From the cell containing the given text, extract its center point as [x, y] coordinate. 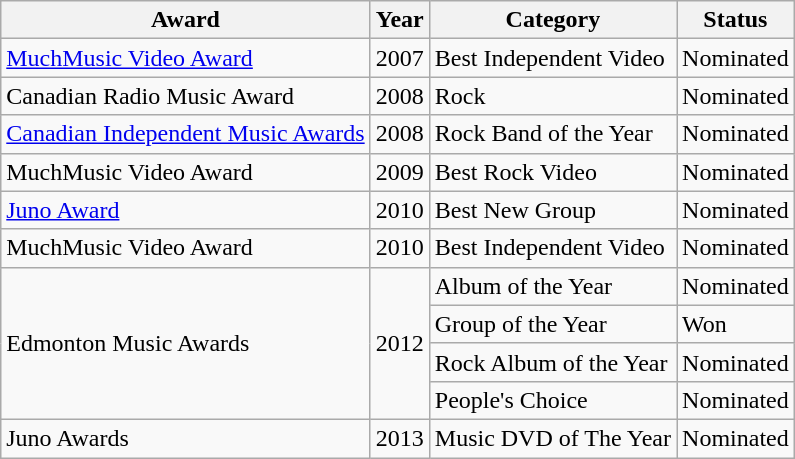
Juno Awards [186, 438]
Canadian Radio Music Award [186, 96]
Album of the Year [552, 286]
Best New Group [552, 210]
2012 [400, 343]
Rock [552, 96]
Edmonton Music Awards [186, 343]
Rock Band of the Year [552, 134]
Group of the Year [552, 324]
2007 [400, 58]
People's Choice [552, 400]
2013 [400, 438]
Rock Album of the Year [552, 362]
2009 [400, 172]
Music DVD of The Year [552, 438]
Year [400, 20]
Juno Award [186, 210]
Award [186, 20]
Category [552, 20]
Canadian Independent Music Awards [186, 134]
Won [736, 324]
Best Rock Video [552, 172]
Status [736, 20]
